Output the [x, y] coordinate of the center of the cell containing the given text.  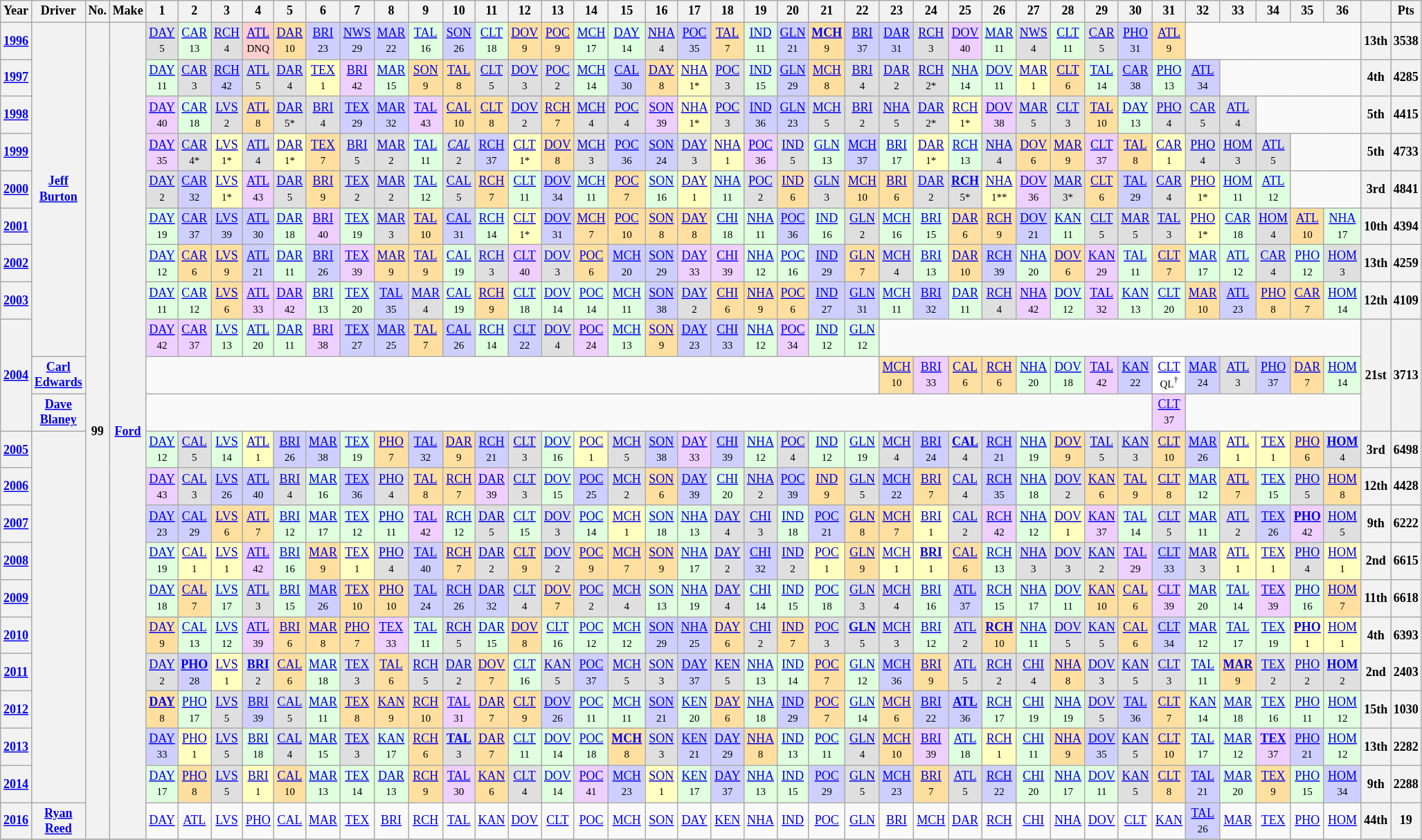
CHI18 [728, 226]
KAN29 [1101, 264]
SON6 [662, 486]
NHA5 [897, 115]
CAR4* [195, 152]
IND36 [761, 115]
KEN [728, 821]
27 [1034, 11]
DAR15 [492, 635]
CHI2 [761, 635]
TEX12 [357, 524]
25 [965, 11]
DOV34 [558, 190]
SON21 [662, 710]
IND9 [827, 486]
KEN20 [694, 710]
POC39 [793, 486]
6393 [1405, 635]
RCH26 [458, 598]
SON18 [662, 524]
MAR1 [1034, 78]
BRI22 [931, 710]
Jeff Burton [58, 190]
35 [1307, 11]
CHI14 [761, 598]
KEN17 [694, 784]
IND7 [793, 635]
4733 [1405, 152]
GLN23 [793, 115]
TEX29 [357, 115]
4259 [1405, 264]
2 [195, 11]
LVS12 [227, 635]
RCH39 [999, 264]
MAR4 [426, 301]
GLN19 [863, 450]
HOM7 [1342, 598]
ATLDNQ [258, 41]
KEN21 [694, 747]
2010 [17, 635]
TEX27 [357, 338]
10th [1376, 226]
ATL [195, 821]
HOM8 [1342, 486]
DAY1 [694, 190]
GLN9 [863, 561]
CAL [289, 821]
MAR13 [323, 784]
DOV4 [558, 338]
CAL3 [195, 486]
ATL37 [965, 598]
34 [1274, 11]
PHO31 [1135, 41]
28 [1068, 11]
32 [1203, 11]
DAR5* [289, 115]
CHI32 [761, 561]
PHO6 [1307, 450]
DOV16 [558, 450]
20 [793, 11]
RCH35 [999, 486]
POC29 [827, 784]
POC41 [591, 784]
2008 [17, 561]
HOM11 [1238, 190]
No. [97, 11]
ATL30 [258, 226]
2011 [17, 673]
DAR4 [289, 78]
DAY40 [162, 115]
SON39 [662, 115]
POC24 [591, 338]
14 [591, 11]
Carl Edwards [58, 375]
TAL16 [426, 41]
BRI32 [931, 301]
BRI5 [357, 152]
2007 [17, 524]
TEX10 [357, 598]
ATL21 [258, 264]
GLN29 [793, 78]
LVS [227, 821]
TEX37 [1274, 747]
7 [357, 11]
TAL24 [426, 598]
GLN8 [863, 524]
15 [627, 11]
1997 [17, 78]
6615 [1405, 561]
PHO12 [1307, 264]
Ryan Reed [58, 821]
POC10 [627, 226]
ATL8 [258, 115]
HOM5 [1342, 524]
DAY5 [162, 41]
GLN21 [793, 41]
LVS17 [227, 598]
4394 [1405, 226]
DAR2* [931, 115]
KAN10 [1101, 598]
PHO28 [195, 673]
DAY35 [162, 152]
POC34 [793, 338]
CAR32 [195, 190]
DAY29 [728, 747]
2288 [1405, 784]
CAR1 [1169, 152]
KEN5 [728, 673]
3538 [1405, 41]
DOV35 [1101, 747]
Year [17, 11]
KAN17 [391, 747]
BRI38 [323, 338]
2001 [17, 226]
NHA42 [1034, 301]
DOV1 [1068, 524]
ATL43 [258, 190]
SON13 [662, 598]
MCH14 [591, 78]
Pts [1405, 11]
2009 [17, 598]
CHI6 [728, 301]
26 [999, 11]
RCH2 [999, 673]
IND18 [793, 524]
HOM2 [1342, 673]
1998 [17, 115]
MAR8 [323, 635]
KAN37 [1101, 524]
IND14 [793, 673]
3 [227, 11]
NWS29 [357, 41]
MAR24 [1203, 375]
IND11 [761, 41]
CAL29 [195, 524]
SON8 [662, 226]
NHA1** [999, 190]
16 [662, 11]
DAY3 [694, 152]
PHO16 [1307, 598]
1030 [1405, 710]
MAR16 [323, 486]
22 [863, 11]
SON24 [662, 152]
RCH12 [458, 524]
BRI23 [323, 41]
DAY14 [627, 41]
4 [258, 11]
ATL23 [1238, 301]
23 [897, 11]
POC12 [591, 635]
MCH36 [897, 673]
HOM34 [1342, 784]
MCH22 [897, 486]
CAL26 [458, 338]
2004 [17, 375]
CAL7 [195, 598]
SON16 [662, 190]
99 [97, 430]
CLT22 [525, 338]
2003 [17, 301]
NHA1 [728, 152]
ATL34 [1203, 78]
CLT33 [1169, 561]
11 [492, 11]
DOV12 [1068, 301]
BRI42 [357, 78]
PHO37 [1274, 375]
GLN4 [863, 747]
24 [931, 11]
CAR38 [1135, 78]
9 [426, 11]
4841 [1405, 190]
21 [827, 11]
CHI4 [1034, 673]
CLT40 [525, 264]
36 [1342, 11]
DAR6 [965, 226]
MAR25 [391, 338]
GLN13 [827, 152]
KAN14 [1203, 710]
4285 [1405, 78]
DOV31 [558, 226]
DAR [965, 821]
GLN14 [863, 710]
POC16 [793, 264]
TAL26 [1203, 821]
Make [127, 11]
TEX20 [357, 301]
MCH20 [627, 264]
CLT20 [1169, 301]
GLN [863, 821]
TEX26 [1274, 524]
MCH13 [627, 338]
TAL6 [391, 673]
12 [525, 11]
NHA2 [761, 486]
MAR38 [323, 450]
DAR13 [391, 784]
6618 [1405, 598]
4415 [1405, 115]
SON26 [458, 41]
CLT15 [525, 524]
IND [793, 821]
MCH6 [897, 710]
MAR10 [1203, 301]
DOV40 [965, 41]
ATL33 [258, 301]
DOV26 [558, 710]
MCH17 [591, 41]
LVS26 [227, 486]
3713 [1405, 375]
15th [1376, 710]
BRI33 [931, 375]
ATL18 [965, 747]
TEX14 [357, 784]
CAL31 [458, 226]
44th [1376, 821]
PHO5 [1307, 486]
SON [662, 821]
18 [728, 11]
DAR9 [458, 450]
DAY18 [162, 598]
IND13 [793, 747]
CAR6 [195, 264]
31 [1169, 11]
6 [323, 11]
BRI18 [258, 747]
MAR22 [391, 41]
1999 [17, 152]
TEX7 [323, 152]
Driver [58, 11]
POC21 [827, 524]
IND27 [827, 301]
POC35 [694, 41]
RCH17 [999, 710]
CAR12 [195, 301]
KAN3 [1135, 450]
DAY39 [694, 486]
1996 [17, 41]
2002 [17, 264]
ATL42 [258, 561]
TEX33 [391, 635]
PHO2 [1307, 673]
ATL40 [258, 486]
DOV18 [1068, 375]
HOM [1342, 821]
17 [694, 11]
2016 [17, 821]
DOV21 [1034, 226]
IND16 [827, 226]
21st [1376, 375]
PHO15 [1307, 784]
BRI40 [323, 226]
MCH9 [827, 41]
TAL [458, 821]
DAR18 [289, 226]
GLN31 [863, 301]
DAY43 [162, 486]
CAL1 [195, 561]
TAL5 [1101, 450]
LVS39 [227, 226]
4109 [1405, 301]
CLT39 [1169, 598]
2013 [17, 747]
KAN11 [1068, 226]
CAR7 [1307, 301]
DOV15 [558, 486]
10 [458, 11]
LVS14 [227, 450]
BRI17 [897, 152]
Ford [127, 430]
BRI24 [931, 450]
33 [1238, 11]
TAL43 [426, 115]
PHO10 [391, 598]
2014 [17, 784]
PHO17 [195, 710]
TEX9 [1274, 784]
DAY17 [162, 784]
LVS13 [227, 338]
GLN7 [863, 264]
TAL40 [426, 561]
NHA3 [1034, 561]
6222 [1405, 524]
NHA14 [965, 78]
IND2 [793, 561]
TAL12 [426, 190]
MAR3* [1068, 190]
RCH1* [965, 115]
KAN22 [1135, 375]
8 [391, 11]
DOV36 [1034, 190]
CAR13 [195, 41]
2000 [17, 190]
POC37 [591, 673]
1 [162, 11]
TAL31 [458, 710]
ATL10 [1307, 226]
IND5 [793, 152]
DAR39 [492, 486]
CAL13 [195, 635]
LVS2 [227, 115]
PHO42 [1307, 524]
CLTQL† [1169, 375]
IND6 [793, 190]
MCH16 [897, 226]
DAR42 [289, 301]
CHI11 [1034, 747]
ATL39 [258, 635]
DOV38 [999, 115]
29 [1101, 11]
ATL9 [1169, 41]
Dave Blaney [58, 412]
RCH22 [999, 784]
2005 [17, 450]
BRI37 [863, 41]
RCH1 [999, 747]
RCH15 [999, 598]
5 [289, 11]
RCH2* [931, 78]
DAY9 [162, 635]
4428 [1405, 486]
2006 [17, 486]
MCH2 [627, 486]
PHO21 [1307, 747]
NWS4 [1034, 41]
DAY13 [1135, 115]
TEX36 [357, 486]
MCH37 [863, 152]
TEX16 [1274, 710]
LVS9 [227, 264]
CHI33 [728, 338]
TEX8 [357, 710]
CLT34 [1169, 635]
PHO13 [1169, 78]
TAL30 [458, 784]
GLN2 [863, 226]
RCH37 [492, 152]
2012 [17, 710]
NHA25 [694, 635]
SON1 [662, 784]
DAR32 [492, 598]
KAN9 [391, 710]
POC25 [591, 486]
TEX15 [1274, 486]
MAR32 [391, 115]
CHI [1034, 821]
DAR31 [897, 41]
CAL30 [627, 78]
KAN13 [1135, 301]
2282 [1405, 747]
DAY42 [162, 338]
CAR3 [195, 78]
13 [558, 11]
2403 [1405, 673]
KAN2 [1101, 561]
RCH5* [965, 190]
CHI3 [761, 524]
ATL20 [258, 338]
MCH12 [627, 635]
TAL21 [1203, 784]
ATL36 [965, 710]
30 [1135, 11]
TAL35 [391, 301]
TAL36 [1135, 710]
6498 [1405, 450]
CHI19 [1034, 710]
11th [1376, 598]
